Output the (x, y) coordinate of the center of the cell containing the given text.  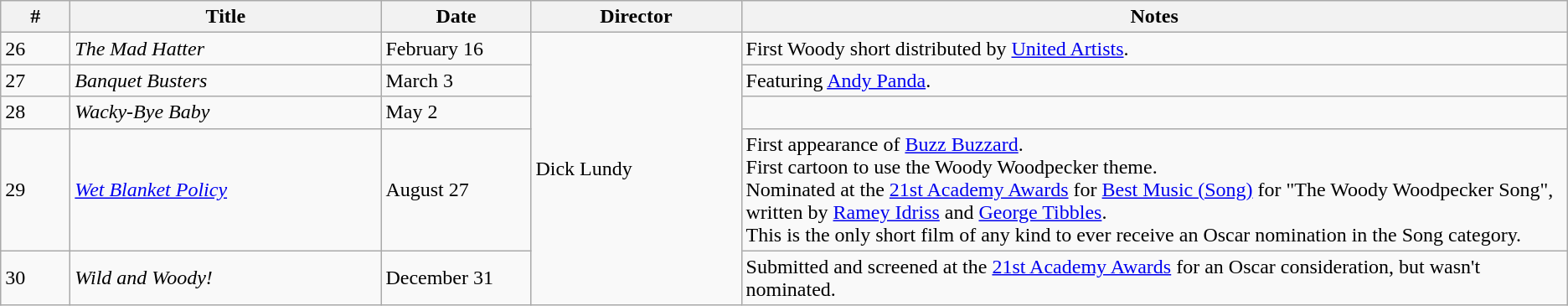
March 3 (456, 80)
Notes (1154, 17)
May 2 (456, 112)
Wet Blanket Policy (226, 189)
Featuring Andy Panda. (1154, 80)
Wacky-Bye Baby (226, 112)
February 16 (456, 49)
Director (637, 17)
# (35, 17)
Title (226, 17)
26 (35, 49)
Banquet Busters (226, 80)
Submitted and screened at the 21st Academy Awards for an Oscar consideration, but wasn't nominated. (1154, 278)
Date (456, 17)
The Mad Hatter (226, 49)
29 (35, 189)
28 (35, 112)
Wild and Woody! (226, 278)
30 (35, 278)
27 (35, 80)
Dick Lundy (637, 169)
December 31 (456, 278)
August 27 (456, 189)
First Woody short distributed by United Artists. (1154, 49)
